Return the [X, Y] coordinate for the center point of the cell that contains the specified text.  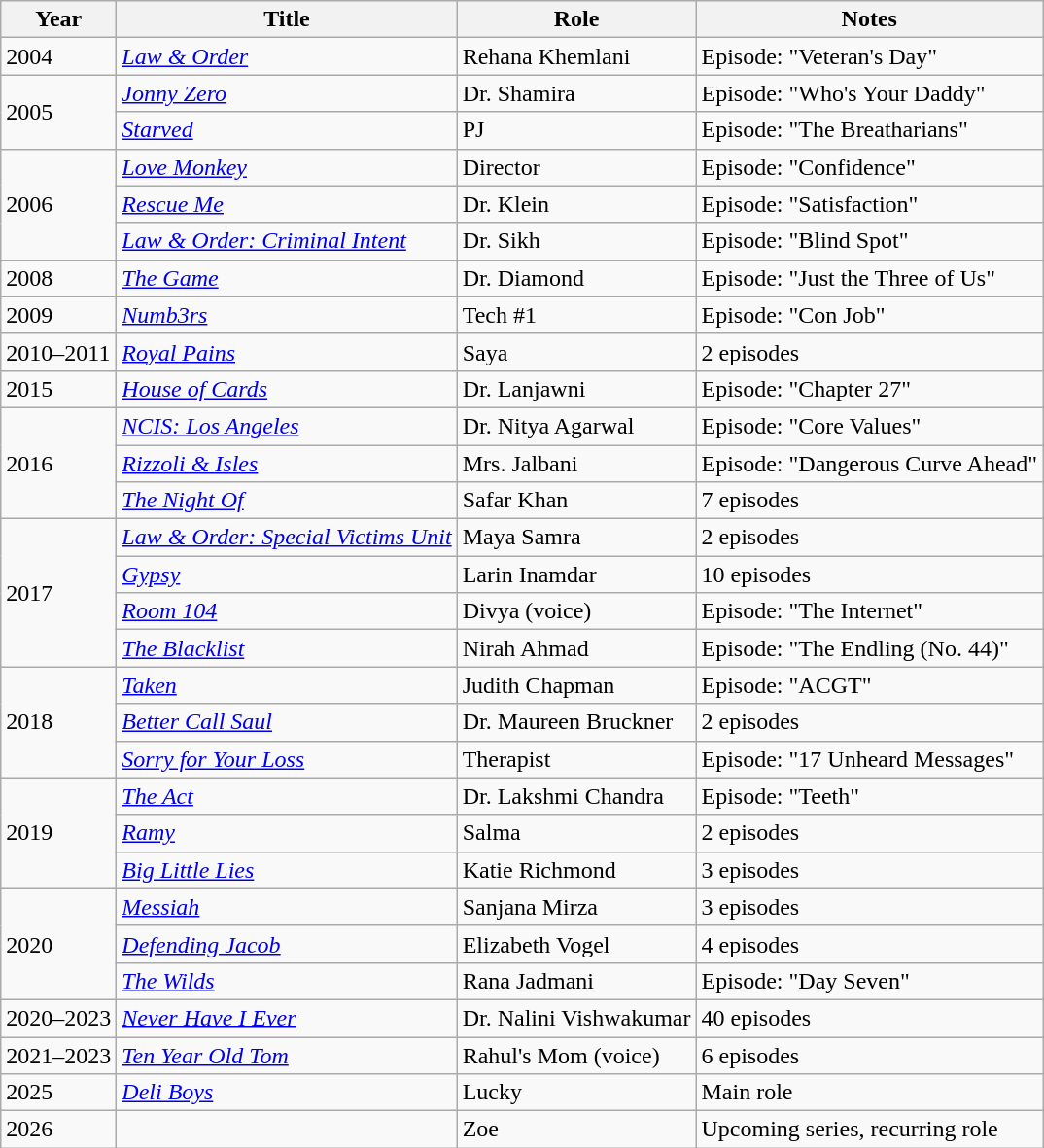
Episode: "Teeth" [869, 796]
PJ [576, 130]
The Wilds [287, 981]
Rehana Khemlani [576, 56]
Dr. Maureen Bruckner [576, 722]
Dr. Diamond [576, 278]
Main role [869, 1093]
Law & Order: Criminal Intent [287, 241]
2021–2023 [58, 1055]
Nirah Ahmad [576, 648]
2020–2023 [58, 1018]
2009 [58, 315]
Episode: "ACGT" [869, 685]
NCIS: Los Angeles [287, 426]
Episode: "The Endling (No. 44)" [869, 648]
Episode: "Con Job" [869, 315]
2005 [58, 112]
Royal Pains [287, 352]
Therapist [576, 759]
Gypsy [287, 574]
Role [576, 19]
Episode: "Confidence" [869, 167]
Numb3rs [287, 315]
Judith Chapman [576, 685]
2004 [58, 56]
Title [287, 19]
Room 104 [287, 611]
4 episodes [869, 944]
Starved [287, 130]
Episode: "The Breatharians" [869, 130]
2008 [58, 278]
Episode: "Satisfaction" [869, 204]
House of Cards [287, 389]
2025 [58, 1093]
Upcoming series, recurring role [869, 1130]
Messiah [287, 907]
Dr. Lakshmi Chandra [576, 796]
Episode: "Who's Your Daddy" [869, 93]
6 episodes [869, 1055]
Rana Jadmani [576, 981]
Ramy [287, 833]
Maya Samra [576, 538]
2018 [58, 722]
Episode: "Chapter 27" [869, 389]
2020 [58, 944]
2019 [58, 833]
Jonny Zero [287, 93]
2015 [58, 389]
Episode: "Just the Three of Us" [869, 278]
The Act [287, 796]
Law & Order [287, 56]
2026 [58, 1130]
Rizzoli & Isles [287, 464]
Love Monkey [287, 167]
Safar Khan [576, 501]
Episode: "Day Seven" [869, 981]
Law & Order: Special Victims Unit [287, 538]
Episode: "Blind Spot" [869, 241]
Notes [869, 19]
Episode: "The Internet" [869, 611]
Lucky [576, 1093]
2010–2011 [58, 352]
Dr. Nalini Vishwakumar [576, 1018]
Dr. Lanjawni [576, 389]
2017 [58, 593]
Katie Richmond [576, 870]
Episode: "Dangerous Curve Ahead" [869, 464]
Salma [576, 833]
Better Call Saul [287, 722]
Rahul's Mom (voice) [576, 1055]
Sorry for Your Loss [287, 759]
Episode: "Veteran's Day" [869, 56]
Year [58, 19]
Director [576, 167]
Dr. Shamira [576, 93]
The Night Of [287, 501]
Big Little Lies [287, 870]
Never Have I Ever [287, 1018]
Divya (voice) [576, 611]
40 episodes [869, 1018]
Elizabeth Vogel [576, 944]
10 episodes [869, 574]
Saya [576, 352]
Zoe [576, 1130]
Dr. Sikh [576, 241]
Episode: "Core Values" [869, 426]
Tech #1 [576, 315]
Larin Inamdar [576, 574]
Dr. Nitya Agarwal [576, 426]
Rescue Me [287, 204]
Defending Jacob [287, 944]
Ten Year Old Tom [287, 1055]
Taken [287, 685]
The Blacklist [287, 648]
Deli Boys [287, 1093]
The Game [287, 278]
2006 [58, 204]
Dr. Klein [576, 204]
2016 [58, 463]
7 episodes [869, 501]
Episode: "17 Unheard Messages" [869, 759]
Sanjana Mirza [576, 907]
Mrs. Jalbani [576, 464]
